Determine the [X, Y] coordinate at the center of the cell enclosing the given text.  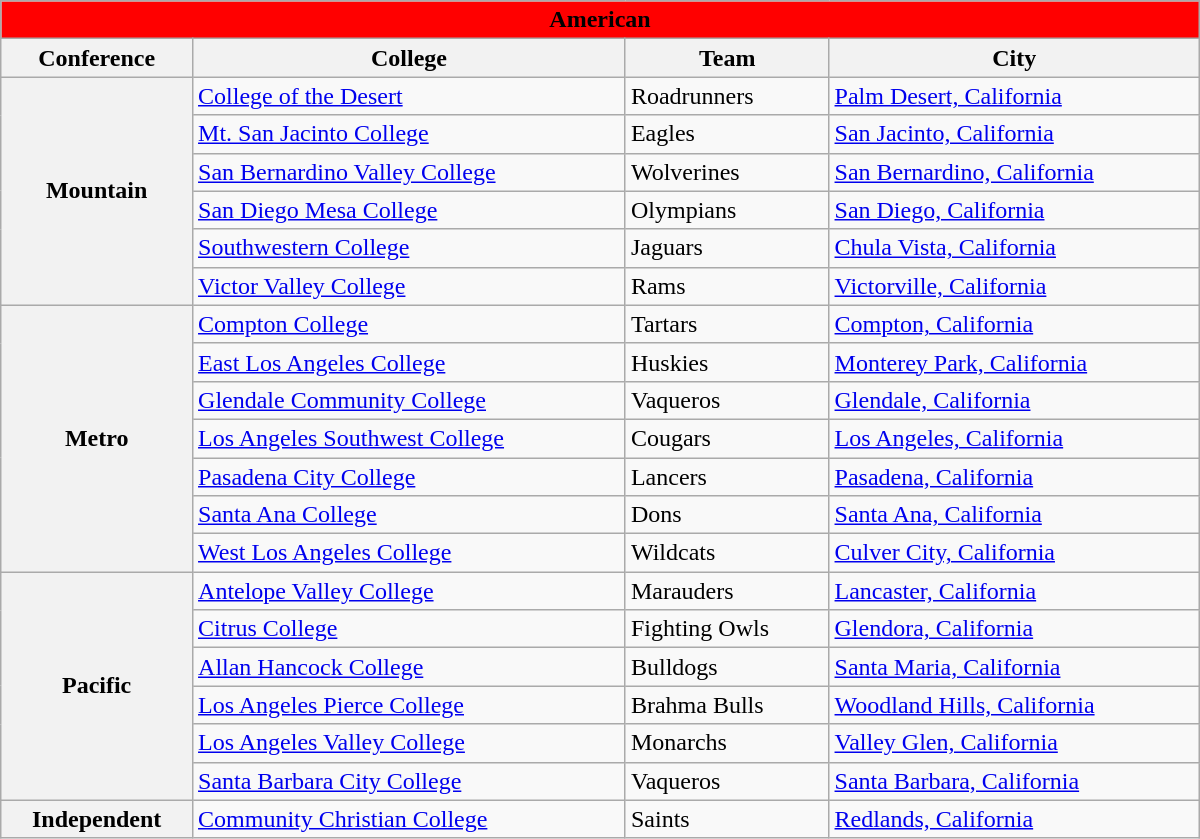
Mt. San Jacinto College [410, 134]
San Bernardino Valley College [410, 172]
Chula Vista, California [1014, 248]
Glendale, California [1014, 400]
Victor Valley College [410, 286]
Saints [727, 819]
Brahma Bulls [727, 705]
San Diego, California [1014, 210]
College [410, 58]
Eagles [727, 134]
Pasadena City College [410, 477]
Citrus College [410, 629]
Allan Hancock College [410, 667]
Marauders [727, 591]
Antelope Valley College [410, 591]
Mountain [97, 191]
Roadrunners [727, 96]
Santa Barbara City College [410, 781]
Team [727, 58]
Los Angeles Valley College [410, 743]
Los Angeles Southwest College [410, 438]
Santa Maria, California [1014, 667]
Fighting Owls [727, 629]
Lancers [727, 477]
Southwestern College [410, 248]
Compton College [410, 324]
American [600, 20]
Wildcats [727, 553]
Dons [727, 515]
Huskies [727, 362]
Olympians [727, 210]
Compton, California [1014, 324]
West Los Angeles College [410, 553]
Community Christian College [410, 819]
San Jacinto, California [1014, 134]
San Bernardino, California [1014, 172]
Independent [97, 819]
Bulldogs [727, 667]
Santa Ana, California [1014, 515]
Santa Ana College [410, 515]
Redlands, California [1014, 819]
Monarchs [727, 743]
San Diego Mesa College [410, 210]
Tartars [727, 324]
Los Angeles Pierce College [410, 705]
Glendale Community College [410, 400]
Los Angeles, California [1014, 438]
Lancaster, California [1014, 591]
Woodland Hills, California [1014, 705]
East Los Angeles College [410, 362]
College of the Desert [410, 96]
Victorville, California [1014, 286]
Rams [727, 286]
Culver City, California [1014, 553]
Pacific [97, 686]
Wolverines [727, 172]
Glendora, California [1014, 629]
Monterey Park, California [1014, 362]
Conference [97, 58]
Cougars [727, 438]
Pasadena, California [1014, 477]
Valley Glen, California [1014, 743]
Jaguars [727, 248]
Santa Barbara, California [1014, 781]
Palm Desert, California [1014, 96]
City [1014, 58]
Metro [97, 438]
